Pinpoint the cell where the given text exists, returning its [X, Y] midpoint coordinate. 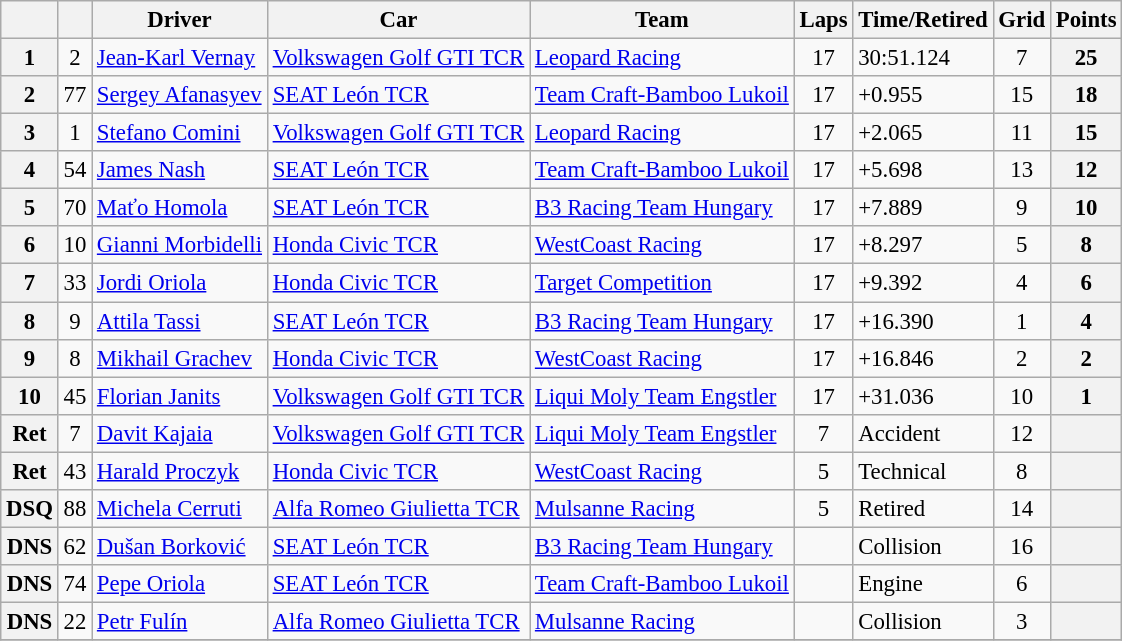
70 [74, 208]
Gianni Morbidelli [180, 245]
25 [1086, 58]
Florian Janits [180, 396]
DSQ [30, 509]
13 [1022, 170]
45 [74, 396]
Technical [923, 471]
Accident [923, 433]
Car [398, 20]
+2.065 [923, 133]
Maťo Homola [180, 208]
Engine [923, 584]
Laps [824, 20]
14 [1022, 509]
+5.698 [923, 170]
Petr Fulín [180, 621]
Stefano Comini [180, 133]
Michela Cerruti [180, 509]
77 [74, 95]
Mikhail Grachev [180, 358]
+31.036 [923, 396]
Team [662, 20]
54 [74, 170]
Jordi Oriola [180, 283]
Dušan Borković [180, 546]
Target Competition [662, 283]
88 [74, 509]
+16.846 [923, 358]
33 [74, 283]
43 [74, 471]
11 [1022, 133]
Harald Proczyk [180, 471]
+8.297 [923, 245]
Sergey Afanasyev [180, 95]
16 [1022, 546]
Time/Retired [923, 20]
18 [1086, 95]
Attila Tassi [180, 321]
62 [74, 546]
Pepe Oriola [180, 584]
Points [1086, 20]
James Nash [180, 170]
Retired [923, 509]
Driver [180, 20]
+16.390 [923, 321]
74 [74, 584]
+9.392 [923, 283]
Davit Kajaia [180, 433]
Jean-Karl Vernay [180, 58]
22 [74, 621]
Grid [1022, 20]
+7.889 [923, 208]
30:51.124 [923, 58]
+0.955 [923, 95]
